Locate the cell with the specified text and output its [x, y] center coordinate. 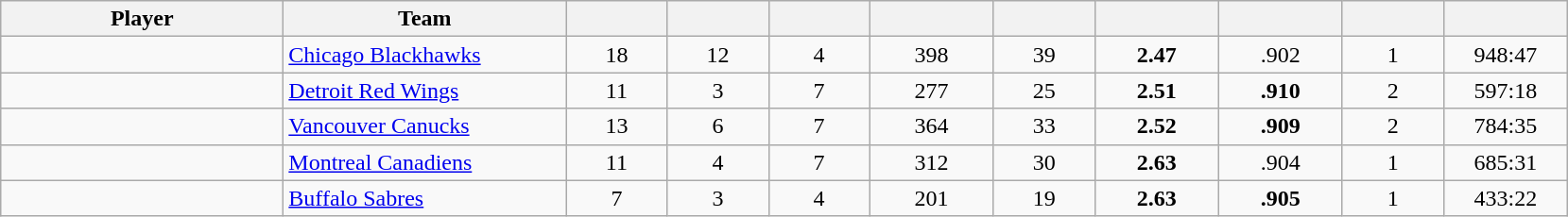
Team [425, 19]
19 [1043, 198]
30 [1043, 162]
18 [616, 55]
.909 [1280, 126]
.905 [1280, 198]
.902 [1280, 55]
Player [142, 19]
.910 [1280, 91]
364 [932, 126]
2.47 [1157, 55]
Montreal Canadiens [425, 162]
Vancouver Canucks [425, 126]
948:47 [1505, 55]
2.52 [1157, 126]
597:18 [1505, 91]
Chicago Blackhawks [425, 55]
398 [932, 55]
33 [1043, 126]
2.51 [1157, 91]
25 [1043, 91]
13 [616, 126]
.904 [1280, 162]
201 [932, 198]
277 [932, 91]
312 [932, 162]
12 [718, 55]
433:22 [1505, 198]
39 [1043, 55]
6 [718, 126]
784:35 [1505, 126]
685:31 [1505, 162]
Detroit Red Wings [425, 91]
Buffalo Sabres [425, 198]
